From the cell containing the given text, extract its center point as (X, Y) coordinate. 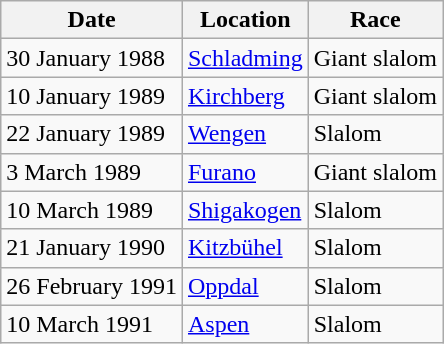
10 March 1989 (92, 210)
Aspen (245, 324)
30 January 1988 (92, 58)
Location (245, 20)
Race (375, 20)
10 January 1989 (92, 96)
22 January 1989 (92, 134)
10 March 1991 (92, 324)
Furano (245, 172)
Oppdal (245, 286)
Kitzbühel (245, 248)
Kirchberg (245, 96)
21 January 1990 (92, 248)
3 March 1989 (92, 172)
26 February 1991 (92, 286)
Wengen (245, 134)
Schladming (245, 58)
Date (92, 20)
Shigakogen (245, 210)
